Search for the cell housing the specified text and yield its [X, Y] center coordinate. 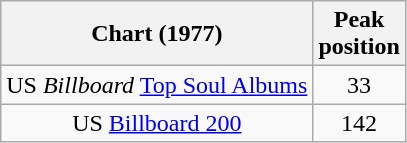
Peakposition [359, 34]
33 [359, 85]
US Billboard 200 [157, 123]
142 [359, 123]
US Billboard Top Soul Albums [157, 85]
Chart (1977) [157, 34]
